Identify which cell holds the provided text, then report its (X, Y) central coordinate. 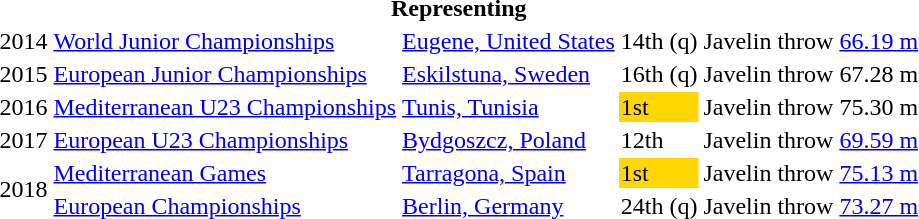
Mediterranean U23 Championships (225, 107)
Eugene, United States (509, 41)
World Junior Championships (225, 41)
Tunis, Tunisia (509, 107)
Bydgoszcz, Poland (509, 140)
Tarragona, Spain (509, 173)
14th (q) (659, 41)
European Junior Championships (225, 74)
European U23 Championships (225, 140)
Eskilstuna, Sweden (509, 74)
12th (659, 140)
Mediterranean Games (225, 173)
16th (q) (659, 74)
